Return (X, Y) of the center of cell containing provided text 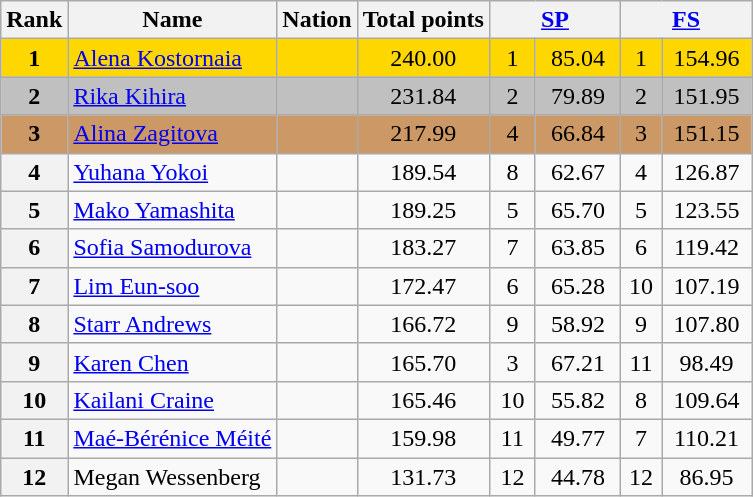
Nation (317, 20)
Megan Wessenberg (172, 477)
240.00 (423, 58)
Sofia Samodurova (172, 248)
62.67 (578, 172)
44.78 (578, 477)
55.82 (578, 400)
131.73 (423, 477)
67.21 (578, 362)
Rank (34, 20)
107.19 (707, 286)
Kailani Craine (172, 400)
189.54 (423, 172)
Starr Andrews (172, 324)
FS (686, 20)
66.84 (578, 134)
166.72 (423, 324)
151.95 (707, 96)
119.42 (707, 248)
49.77 (578, 438)
110.21 (707, 438)
86.95 (707, 477)
126.87 (707, 172)
Rika Kihira (172, 96)
Karen Chen (172, 362)
Total points (423, 20)
172.47 (423, 286)
165.70 (423, 362)
79.89 (578, 96)
SP (554, 20)
Name (172, 20)
123.55 (707, 210)
Mako Yamashita (172, 210)
183.27 (423, 248)
65.70 (578, 210)
58.92 (578, 324)
Lim Eun-soo (172, 286)
Maé-Bérénice Méité (172, 438)
165.46 (423, 400)
98.49 (707, 362)
107.80 (707, 324)
154.96 (707, 58)
Alina Zagitova (172, 134)
Yuhana Yokoi (172, 172)
217.99 (423, 134)
109.64 (707, 400)
85.04 (578, 58)
159.98 (423, 438)
189.25 (423, 210)
65.28 (578, 286)
Alena Kostornaia (172, 58)
231.84 (423, 96)
151.15 (707, 134)
63.85 (578, 248)
